Determine the (X, Y) coordinate at the center of the cell enclosing the given text.  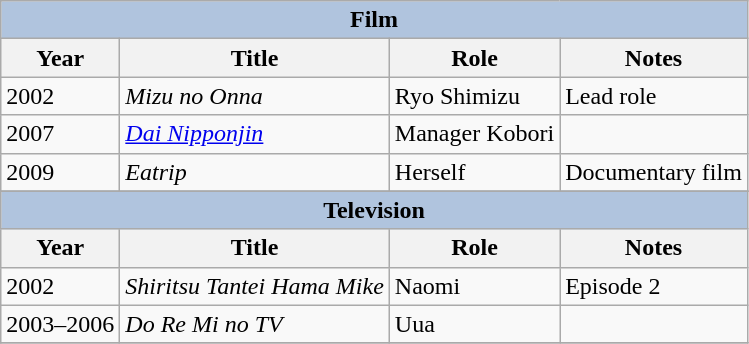
Lead role (654, 96)
Shiritsu Tantei Hama Mike (255, 286)
Film (374, 20)
Documentary film (654, 172)
2007 (60, 134)
Herself (474, 172)
Manager Kobori (474, 134)
Television (374, 210)
Eatrip (255, 172)
Dai Nipponjin (255, 134)
Uua (474, 324)
Do Re Mi no TV (255, 324)
2009 (60, 172)
Ryo Shimizu (474, 96)
Mizu no Onna (255, 96)
Naomi (474, 286)
2003–2006 (60, 324)
Episode 2 (654, 286)
